Extract the [X, Y] coordinate from the center of the cell holding the provided text.  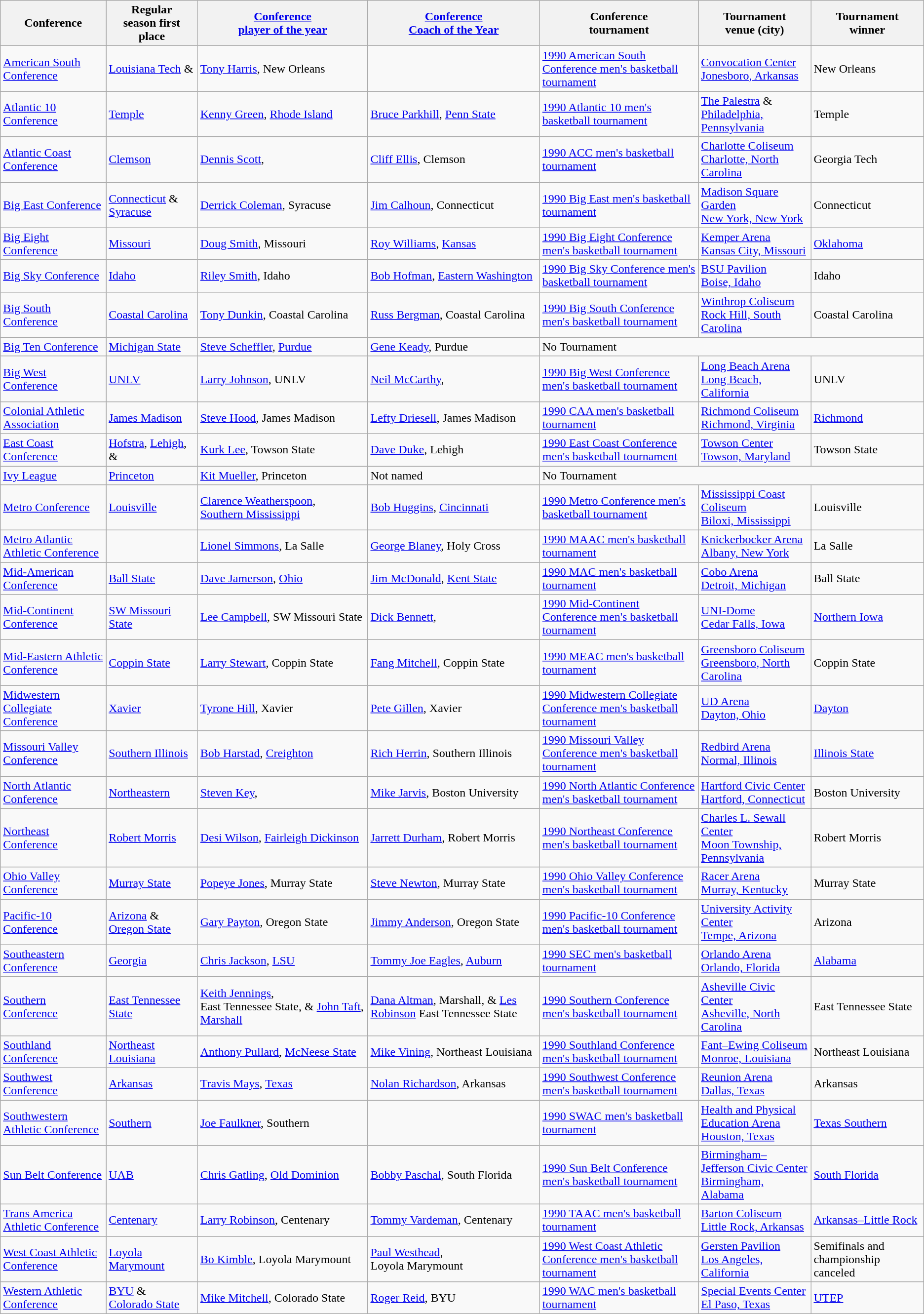
Northeastern [152, 792]
Connecticut & Syracuse [152, 205]
Atlantic Coast Conference [53, 159]
Tyrone Hill, Xavier [282, 708]
Hofstra, Lehigh, & [152, 449]
Chris Gatling, Old Dominion [282, 1175]
Tournament winner [867, 23]
Charlotte ColiseumCharlotte, North Carolina [755, 159]
1990 MAAC men's basketball tournament [619, 546]
1990 CAA men's basketball tournament [619, 418]
1990 Atlantic 10 men's basketball tournament [619, 114]
1990 MEAC men's basketball tournament [619, 663]
George Blaney, Holy Cross [454, 546]
Dennis Scott, [282, 159]
Redbird ArenaNormal, Illinois [755, 754]
1990 North Atlantic Conference men's basketball tournament [619, 792]
Arizona [867, 922]
Health and Physical Education ArenaHouston, Texas [755, 1123]
Cobo ArenaDetroit, Michigan [755, 579]
Conference player of the year [282, 23]
Pacific-10 Conference [53, 922]
Kemper ArenaKansas City, Missouri [755, 244]
Big Eight Conference [53, 244]
Steve Scheffler, Purdue [282, 347]
1990 Big East men's basketball tournament [619, 205]
Metro Atlantic Athletic Conference [53, 546]
UD ArenaDayton, Ohio [755, 708]
Jim McDonald, Kent State [454, 579]
1990 Southwest Conference men's basketball tournament [619, 1083]
Big West Conference [53, 379]
Ohio Valley Conference [53, 883]
Towson CenterTowson, Maryland [755, 449]
Greensboro ColiseumGreensboro, North Carolina [755, 663]
Paul Westhead, Loyola Marymount [454, 1259]
New Orleans [867, 69]
Roger Reid, BYU [454, 1298]
University Activity CenterTempe, Arizona [755, 922]
Illinois State [867, 754]
Larry Johnson, UNLV [282, 379]
Keith Jennings, East Tennessee State, & John Taft, Marshall [282, 1006]
Bob Hofman, Eastern Washington [454, 276]
Tommy Joe Eagles, Auburn [454, 961]
Dana Altman, Marshall, & Les Robinson East Tennessee State [454, 1006]
UNI-DomeCedar Falls, Iowa [755, 617]
Lionel Simmons, La Salle [282, 546]
Semifinals and championship canceled [867, 1259]
Kenny Green, Rhode Island [282, 114]
1990 MAC men's basketball tournament [619, 579]
Louisiana Tech & [152, 69]
Desi Wilson, Fairleigh Dickinson [282, 837]
Ivy League [53, 476]
Mike Mitchell, Colorado State [282, 1298]
Princeton [152, 476]
Orlando ArenaOrlando, Florida [755, 961]
Bob Harstad, Creighton [282, 754]
Charles L. Sewall CenterMoon Township, Pennsylvania [755, 837]
Anthony Pullard, McNeese State [282, 1052]
Joe Faulkner, Southern [282, 1123]
Centenary [152, 1221]
Big Ten Conference [53, 347]
Bruce Parkhill, Penn State [454, 114]
Southeastern Conference [53, 961]
1990 Mid-Continent Conference men's basketball tournament [619, 617]
Popeye Jones, Murray State [282, 883]
Gersten PavilionLos Angeles, California [755, 1259]
1990 Missouri Valley Conference men's basketball tournament [619, 754]
Northern Iowa [867, 617]
Mid-Continent Conference [53, 617]
Oklahoma [867, 244]
1990 Sun Belt Conference men's basketball tournament [619, 1175]
James Madison [152, 418]
West Coast Athletic Conference [53, 1259]
Arizona & Oregon State [152, 922]
Michigan State [152, 347]
Birmingham–Jefferson Civic CenterBirmingham, Alabama [755, 1175]
Winthrop ColiseumRock Hill, South Carolina [755, 315]
Kit Mueller, Princeton [282, 476]
Mid-Eastern Athletic Conference [53, 663]
1990 WAC men's basketball tournament [619, 1298]
Big East Conference [53, 205]
Mike Vining, Northeast Louisiana [454, 1052]
Steve Newton, Murray State [454, 883]
Larry Stewart, Coppin State [282, 663]
Fant–Ewing ColiseumMonroe, Louisiana [755, 1052]
Regular season first place [152, 23]
Midwestern Collegiate Conference [53, 708]
Russ Bergman, Coastal Carolina [454, 315]
Alabama [867, 961]
South Florida [867, 1175]
Big South Conference [53, 315]
Special Events CenterEl Paso, Texas [755, 1298]
Knickerbocker ArenaAlbany, New York [755, 546]
UTEP [867, 1298]
Bobby Paschal, South Florida [454, 1175]
Chris Jackson, LSU [282, 961]
Conference tournament [619, 23]
Gary Payton, Oregon State [282, 922]
1990 Northeast Conference men's basketball tournament [619, 837]
Neil McCarthy, [454, 379]
UAB [152, 1175]
Roy Williams, Kansas [454, 244]
BSU PavilionBoise, Idaho [755, 276]
Pete Gillen, Xavier [454, 708]
Fang Mitchell, Coppin State [454, 663]
Missouri Valley Conference [53, 754]
American South Conference [53, 69]
BYU & Colorado State [152, 1298]
Tommy Vardeman, Centenary [454, 1221]
Southern Illinois [152, 754]
Asheville Civic CenterAsheville, North Carolina [755, 1006]
Convocation CenterJonesboro, Arkansas [755, 69]
SW Missouri State [152, 617]
Clarence Weatherspoon, Southern Mississippi [282, 508]
La Salle [867, 546]
Kurk Lee, Towson State [282, 449]
Dave Duke, Lehigh [454, 449]
Long Beach ArenaLong Beach, California [755, 379]
The Palestra & Philadelphia, Pennsylvania [755, 114]
Sun Belt Conference [53, 1175]
Richmond ColiseumRichmond, Virginia [755, 418]
Jimmy Anderson, Oregon State [454, 922]
Conference [53, 23]
Hartford Civic Center Hartford, Connecticut [755, 792]
Lefty Driesell, James Madison [454, 418]
Rich Herrin, Southern Illinois [454, 754]
Bo Kimble, Loyola Marymount [282, 1259]
Derrick Coleman, Syracuse [282, 205]
Georgia Tech [867, 159]
1990 American South Conference men's basketball tournament [619, 69]
1990 SEC men's basketball tournament [619, 961]
Mid-American Conference [53, 579]
Metro Conference [53, 508]
Xavier [152, 708]
1990 Big Eight Conference men's basketball tournament [619, 244]
Richmond [867, 418]
Jarrett Durham, Robert Morris [454, 837]
Atlantic 10 Conference [53, 114]
Colonial Athletic Association [53, 418]
Doug Smith, Missouri [282, 244]
Jim Calhoun, Connecticut [454, 205]
Western Athletic Conference [53, 1298]
Mississippi Coast ColiseumBiloxi, Mississippi [755, 508]
Cliff Ellis, Clemson [454, 159]
Mike Jarvis, Boston University [454, 792]
Arkansas–Little Rock [867, 1221]
1990 East Coast Conference men's basketball tournament [619, 449]
Travis Mays, Texas [282, 1083]
Tony Harris, New Orleans [282, 69]
North Atlantic Conference [53, 792]
Gene Keady, Purdue [454, 347]
1990 Big West Conference men's basketball tournament [619, 379]
Bob Huggins, Cincinnati [454, 508]
Texas Southern [867, 1123]
Reunion ArenaDallas, Texas [755, 1083]
1990 Southern Conference men's basketball tournament [619, 1006]
Boston University [867, 792]
1990 ACC men's basketball tournament [619, 159]
Towson State [867, 449]
Larry Robinson, Centenary [282, 1221]
1990 SWAC men's basketball tournament [619, 1123]
Southland Conference [53, 1052]
1990 West Coast Athletic Conference men's basketball tournament [619, 1259]
1990 Pacific-10 Conference men's basketball tournament [619, 922]
1990 TAAC men's basketball tournament [619, 1221]
1990 Big Sky Conference men's basketball tournament [619, 276]
Connecticut [867, 205]
Nolan Richardson, Arkansas [454, 1083]
Conference Coach of the Year [454, 23]
Southern Conference [53, 1006]
Clemson [152, 159]
Steven Key, [282, 792]
Barton ColiseumLittle Rock, Arkansas [755, 1221]
1990 Big South Conference men's basketball tournament [619, 315]
Trans America Athletic Conference [53, 1221]
1990 Ohio Valley Conference men's basketball tournament [619, 883]
Dick Bennett, [454, 617]
Lee Campbell, SW Missouri State [282, 617]
Loyola Marymount [152, 1259]
Riley Smith, Idaho [282, 276]
1990 Metro Conference men's basketball tournament [619, 508]
Not named [454, 476]
Big Sky Conference [53, 276]
East Coast Conference [53, 449]
Dayton [867, 708]
Tony Dunkin, Coastal Carolina [282, 315]
Dave Jamerson, Ohio [282, 579]
1990 Southland Conference men's basketball tournament [619, 1052]
Southwest Conference [53, 1083]
Tournament venue (city) [755, 23]
Northeast Conference [53, 837]
Madison Square GardenNew York, New York [755, 205]
Southwestern Athletic Conference [53, 1123]
Missouri [152, 244]
Southern [152, 1123]
1990 Midwestern Collegiate Conference men's basketball tournament [619, 708]
Georgia [152, 961]
Steve Hood, James Madison [282, 418]
Racer ArenaMurray, Kentucky [755, 883]
